Identify which cell holds the provided text, then report its [x, y] central coordinate. 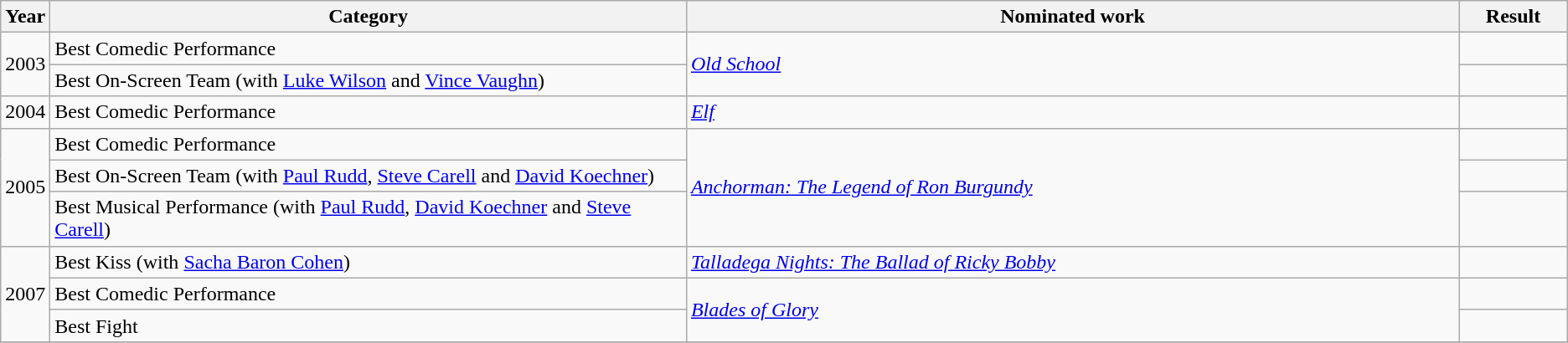
2005 [25, 187]
Result [1513, 17]
Talladega Nights: The Ballad of Ricky Bobby [1072, 262]
Best On-Screen Team (with Luke Wilson and Vince Vaughn) [369, 80]
Best On-Screen Team (with Paul Rudd, Steve Carell and David Koechner) [369, 176]
Nominated work [1072, 17]
Blades of Glory [1072, 310]
Year [25, 17]
Elf [1072, 112]
Anchorman: The Legend of Ron Burgundy [1072, 187]
Best Kiss (with Sacha Baron Cohen) [369, 262]
2004 [25, 112]
2007 [25, 294]
Best Musical Performance (with Paul Rudd, David Koechner and Steve Carell) [369, 219]
2003 [25, 64]
Old School [1072, 64]
Best Fight [369, 325]
Category [369, 17]
